Scan for the cell matching the given text and deliver its (X, Y) coordinate at center. 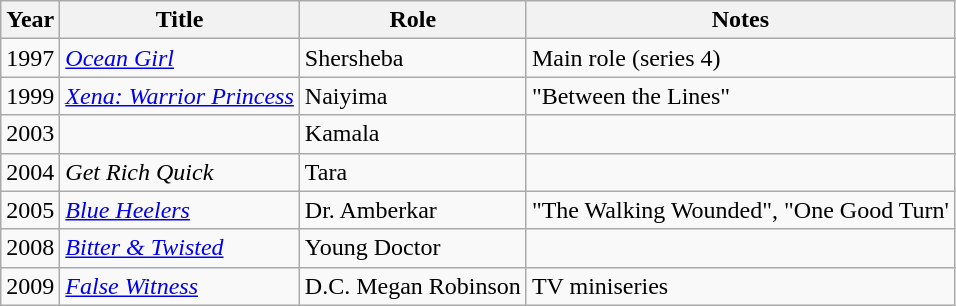
Young Doctor (412, 248)
1997 (30, 58)
2005 (30, 210)
Role (412, 20)
2009 (30, 286)
Notes (740, 20)
Ocean Girl (180, 58)
Tara (412, 172)
2008 (30, 248)
False Witness (180, 286)
2004 (30, 172)
Dr. Amberkar (412, 210)
Blue Heelers (180, 210)
"Between the Lines" (740, 96)
Get Rich Quick (180, 172)
Xena: Warrior Princess (180, 96)
Title (180, 20)
1999 (30, 96)
Naiyima (412, 96)
2003 (30, 134)
Bitter & Twisted (180, 248)
"The Walking Wounded", "One Good Turn' (740, 210)
TV miniseries (740, 286)
Kamala (412, 134)
Year (30, 20)
Main role (series 4) (740, 58)
Shersheba (412, 58)
D.C. Megan Robinson (412, 286)
